Scan for the cell matching the given text and deliver its [x, y] coordinate at center. 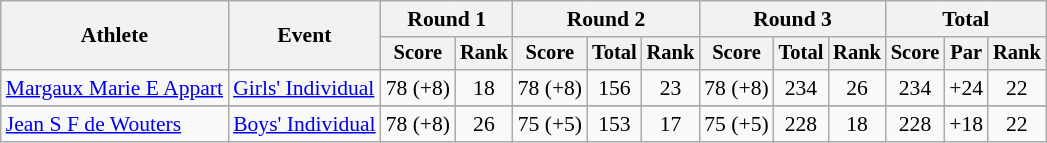
Boys' Individual [304, 124]
Jean S F de Wouters [114, 124]
+24 [966, 88]
156 [614, 88]
153 [614, 124]
Event [304, 36]
Girls' Individual [304, 88]
Round 1 [447, 19]
Athlete [114, 36]
17 [671, 124]
23 [671, 88]
Round 3 [792, 19]
Margaux Marie E Appart [114, 88]
+18 [966, 124]
Round 2 [606, 19]
Par [966, 54]
